Provide the [X, Y] coordinate of the cell's center where the given text is located.  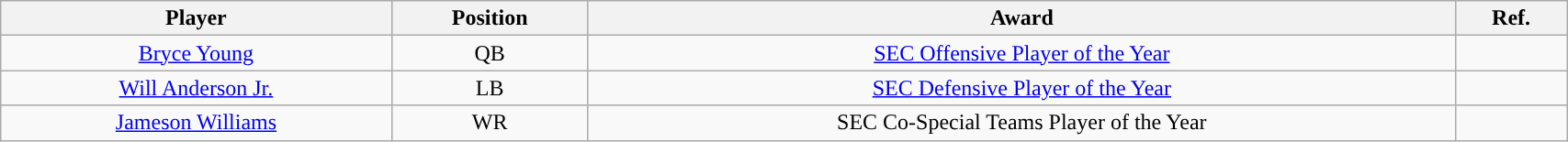
WR [490, 123]
Jameson Williams [197, 123]
Bryce Young [197, 53]
Position [490, 18]
Will Anderson Jr. [197, 88]
Player [197, 18]
SEC Offensive Player of the Year [1021, 53]
QB [490, 53]
LB [490, 88]
SEC Defensive Player of the Year [1021, 88]
SEC Co-Special Teams Player of the Year [1021, 123]
Ref. [1510, 18]
Award [1021, 18]
